Locate the cell with the specified text and output its [x, y] center coordinate. 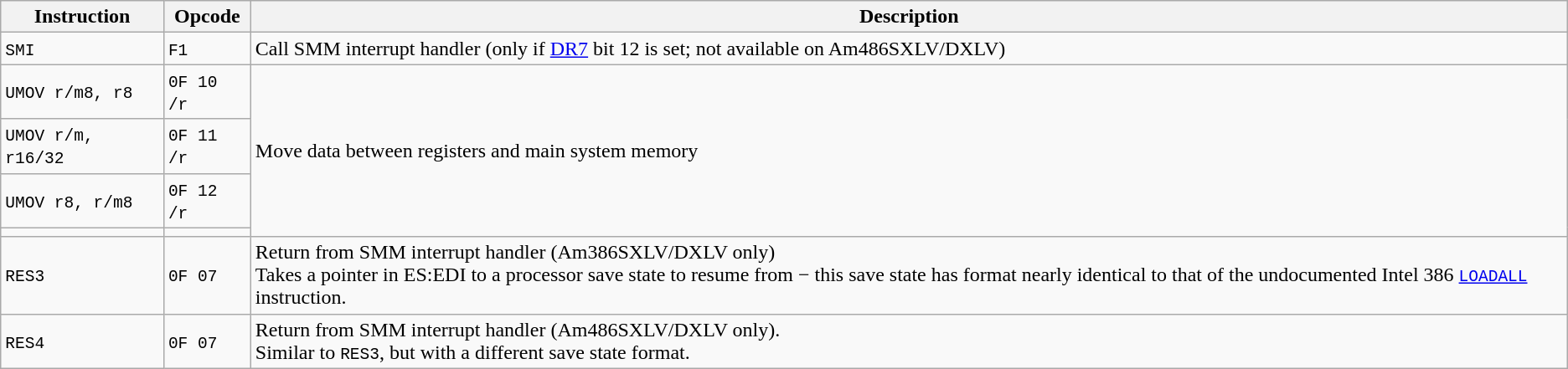
UMOV r/m8, r8 [82, 92]
Move data between registers and main system memory [909, 151]
0F 11 /r [207, 146]
Instruction [82, 17]
Description [909, 17]
SMI [82, 49]
Call SMM interrupt handler (only if DR7 bit 12 is set; not available on Am486SXLV/DXLV) [909, 49]
RES4 [82, 341]
Opcode [207, 17]
UMOV r/m, r16/32 [82, 146]
F1 [207, 49]
0F 12 /r [207, 201]
0F 10 /r [207, 92]
UMOV r8, r/m8 [82, 201]
RES3 [82, 275]
Return from SMM interrupt handler (Am486SXLV/DXLV only).Similar to RES3, but with a different save state format. [909, 341]
